Return (X, Y) of the center of cell containing provided text 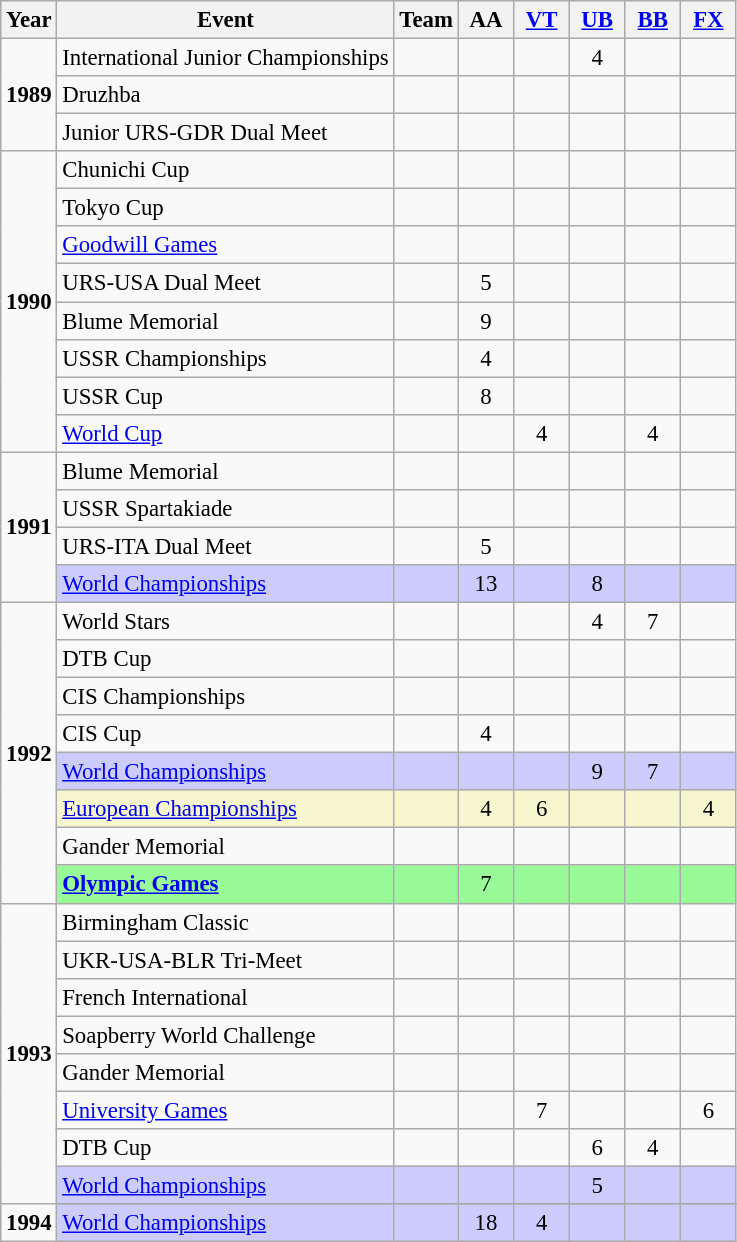
University Games (226, 1110)
Event (226, 20)
World Cup (226, 433)
1990 (29, 302)
World Stars (226, 621)
1994 (29, 1223)
USSR Cup (226, 396)
Druzhba (226, 95)
Olympic Games (226, 885)
1989 (29, 96)
1992 (29, 752)
International Junior Championships (226, 58)
Chunichi Cup (226, 170)
UKR-USA-BLR Tri-Meet (226, 960)
BB (653, 20)
European Championships (226, 809)
Junior URS-GDR Dual Meet (226, 133)
USSR Spartakiade (226, 509)
VT (542, 20)
USSR Championships (226, 358)
URS-ITA Dual Meet (226, 546)
Goodwill Games (226, 245)
13 (486, 584)
UB (597, 20)
AA (486, 20)
Year (29, 20)
Tokyo Cup (226, 208)
French International (226, 997)
URS-USA Dual Meet (226, 283)
1993 (29, 1054)
Birmingham Classic (226, 922)
18 (486, 1223)
FX (709, 20)
Team (426, 20)
1991 (29, 527)
CIS Cup (226, 734)
CIS Championships (226, 697)
Soapberry World Challenge (226, 1035)
